Determine the (x, y) coordinate at the center of the cell enclosing the given text.  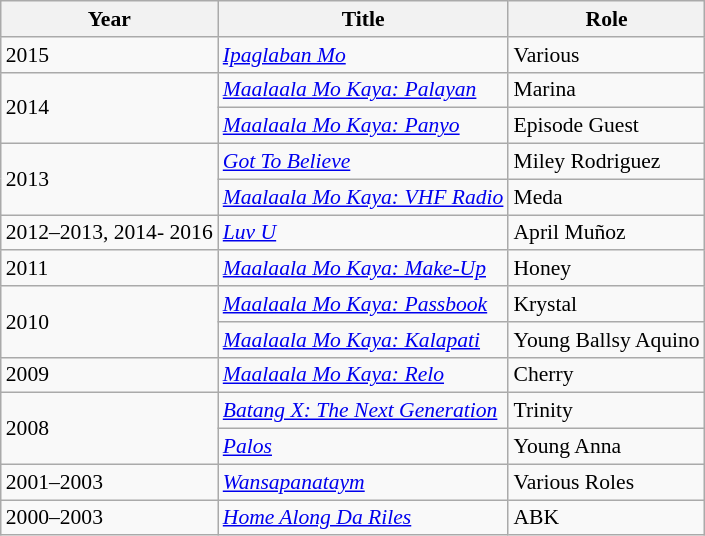
2000–2003 (110, 518)
Year (110, 19)
Various Roles (606, 482)
Got To Believe (364, 162)
Maalaala Mo Kaya: Kalapati (364, 340)
Role (606, 19)
2001–2003 (110, 482)
Maalaala Mo Kaya: VHF Radio (364, 197)
Krystal (606, 304)
Home Along Da Riles (364, 518)
Honey (606, 269)
Maalaala Mo Kaya: Relo (364, 375)
April Muñoz (606, 233)
Young Anna (606, 447)
Batang X: The Next Generation (364, 411)
2011 (110, 269)
2012–2013, 2014- 2016 (110, 233)
2014 (110, 108)
Trinity (606, 411)
Maalaala Mo Kaya: Panyo (364, 126)
Young Ballsy Aquino (606, 340)
Wansapanataym (364, 482)
2015 (110, 55)
Miley Rodriguez (606, 162)
2010 (110, 322)
Maalaala Mo Kaya: Passbook (364, 304)
Maalaala Mo Kaya: Palayan (364, 90)
Marina (606, 90)
Cherry (606, 375)
2013 (110, 180)
Maalaala Mo Kaya: Make-Up (364, 269)
Meda (606, 197)
Palos (364, 447)
Episode Guest (606, 126)
Title (364, 19)
ABK (606, 518)
2009 (110, 375)
Ipaglaban Mo (364, 55)
Luv U (364, 233)
Various (606, 55)
2008 (110, 428)
